Determine the (x, y) coordinate at the center of the cell enclosing the given text.  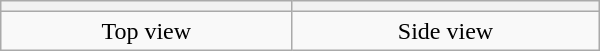
Side view (446, 31)
Top view (146, 31)
